Locate the cell with the specified text and output its [X, Y] center coordinate. 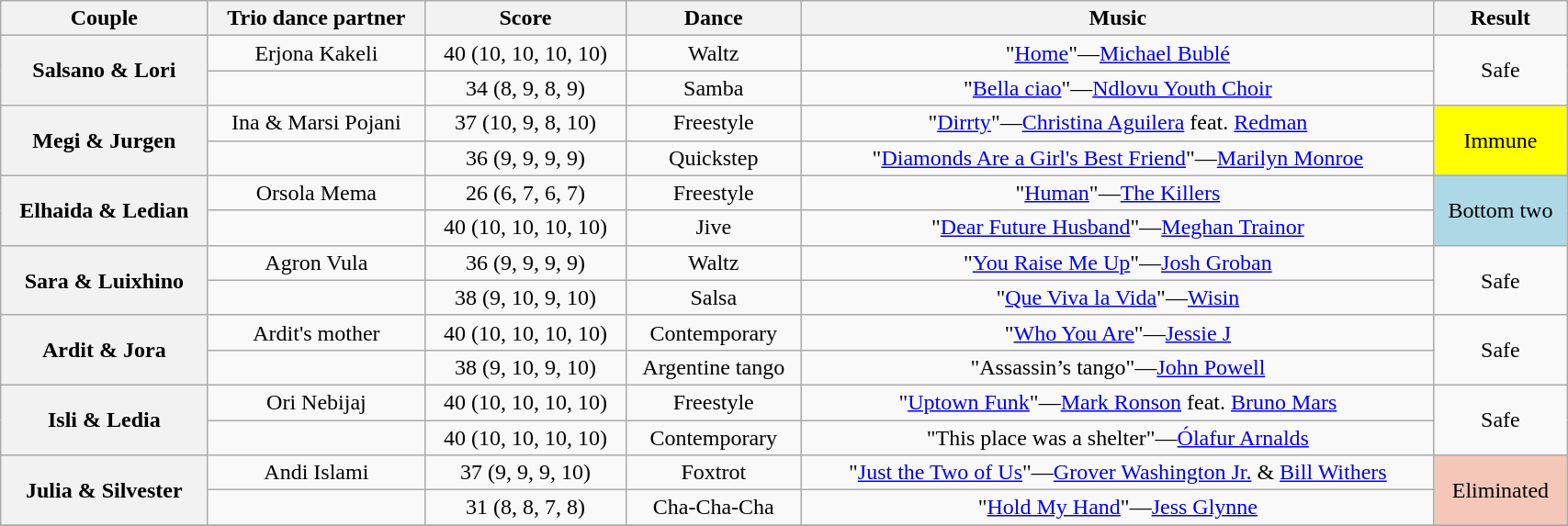
"Diamonds Are a Girl's Best Friend"—Marilyn Monroe [1117, 158]
Cha-Cha-Cha [713, 508]
Music [1117, 18]
"Dirrty"—Christina Aguilera feat. Redman [1117, 123]
"Que Viva la Vida"—Wisin [1117, 297]
Ardit & Jora [105, 350]
"Hold My Hand"—Jess Glynne [1117, 508]
Salsa [713, 297]
Sara & Luixhino [105, 280]
Isli & Ledia [105, 420]
Result [1500, 18]
Bottom two [1500, 210]
Jive [713, 228]
26 (6, 7, 6, 7) [525, 193]
"Home"—Michael Bublé [1117, 53]
37 (9, 9, 9, 10) [525, 473]
37 (10, 9, 8, 10) [525, 123]
34 (8, 9, 8, 9) [525, 88]
Erjona Kakeli [316, 53]
"Human"—The Killers [1117, 193]
31 (8, 8, 7, 8) [525, 508]
Ina & Marsi Pojani [316, 123]
Andi Islami [316, 473]
Elhaida & Ledian [105, 210]
Agron Vula [316, 263]
Orsola Mema [316, 193]
"This place was a shelter"—Ólafur Arnalds [1117, 438]
Ori Nebijaj [316, 402]
Salsano & Lori [105, 71]
Ardit's mother [316, 332]
"Bella ciao"—Ndlovu Youth Choir [1117, 88]
Trio dance partner [316, 18]
Argentine tango [713, 367]
Foxtrot [713, 473]
"Uptown Funk"—Mark Ronson feat. Bruno Mars [1117, 402]
"You Raise Me Up"—Josh Groban [1117, 263]
Eliminated [1500, 490]
Quickstep [713, 158]
"Who You Are"—Jessie J [1117, 332]
Dance [713, 18]
Score [525, 18]
"Assassin’s tango"—John Powell [1117, 367]
Julia & Silvester [105, 490]
Immune [1500, 140]
Samba [713, 88]
"Dear Future Husband"—Meghan Trainor [1117, 228]
Megi & Jurgen [105, 140]
Couple [105, 18]
"Just the Two of Us"—Grover Washington Jr. & Bill Withers [1117, 473]
